Output the (X, Y) coordinate of the center of the cell containing the given text.  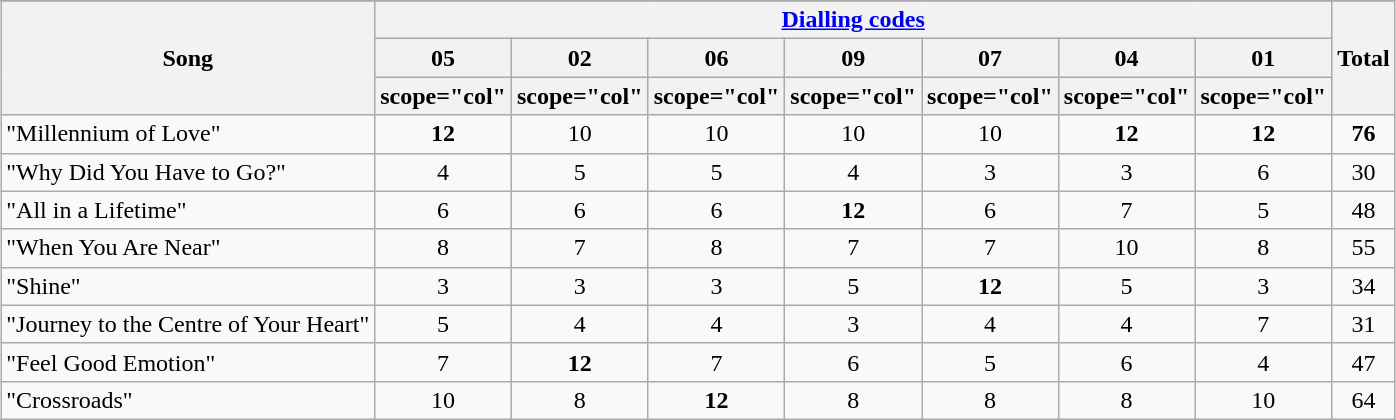
"Crossroads" (188, 400)
"When You Are Near" (188, 248)
64 (1364, 400)
"Why Did You Have to Go?" (188, 172)
76 (1364, 134)
55 (1364, 248)
02 (580, 58)
09 (854, 58)
Dialling codes (854, 20)
07 (990, 58)
01 (1264, 58)
06 (716, 58)
"All in a Lifetime" (188, 210)
"Shine" (188, 286)
34 (1364, 286)
Total (1364, 58)
31 (1364, 324)
48 (1364, 210)
04 (1126, 58)
30 (1364, 172)
Song (188, 58)
05 (444, 58)
"Feel Good Emotion" (188, 362)
"Millennium of Love" (188, 134)
"Journey to the Centre of Your Heart" (188, 324)
47 (1364, 362)
